Search for the cell housing the specified text and yield its (X, Y) center coordinate. 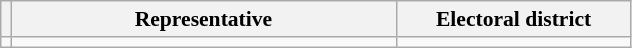
Electoral district (514, 19)
Representative (204, 19)
